For the text-containing cell, return its midpoint in (x, y) coordinate format. 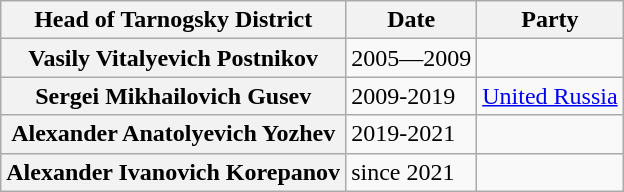
Sergei Mikhailovich Gusev (174, 96)
2019-2021 (412, 134)
2005—2009 (412, 58)
Vasily Vitalyevich Postnikov (174, 58)
Head of Tarnogsky District (174, 20)
Alexander Anatolyevich Yozhev (174, 134)
Alexander Ivanovich Korepanov (174, 172)
Date (412, 20)
Party (550, 20)
United Russia (550, 96)
2009-2019 (412, 96)
since 2021 (412, 172)
